For the text-containing cell, return its midpoint in (x, y) coordinate format. 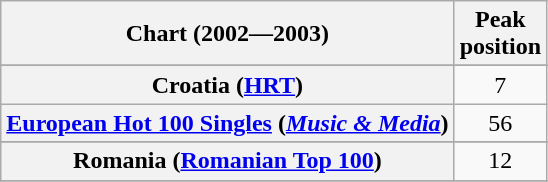
Peakposition (500, 34)
Chart (2002—2003) (228, 34)
12 (500, 161)
European Hot 100 Singles (Music & Media) (228, 123)
56 (500, 123)
7 (500, 85)
Romania (Romanian Top 100) (228, 161)
Croatia (HRT) (228, 85)
